From the cell containing the given text, extract its center point as [X, Y] coordinate. 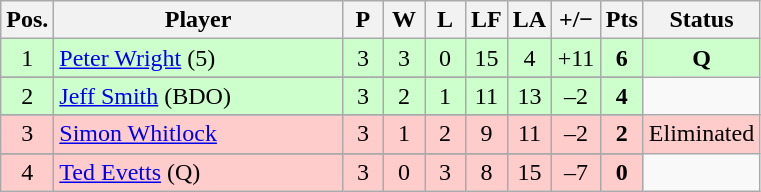
+11 [576, 58]
LA [529, 20]
LF [487, 20]
Pos. [28, 20]
L [444, 20]
Player [198, 20]
Jeff Smith (BDO) [198, 96]
Status [701, 20]
8 [487, 172]
Peter Wright (5) [198, 58]
–7 [576, 172]
Pts [622, 20]
Eliminated [701, 134]
Simon Whitlock [198, 134]
9 [487, 134]
+/− [576, 20]
13 [529, 96]
W [404, 20]
P [362, 20]
6 [622, 58]
Q [701, 58]
Ted Evetts (Q) [198, 172]
